Output the (x, y) coordinate of the center of the cell containing the given text.  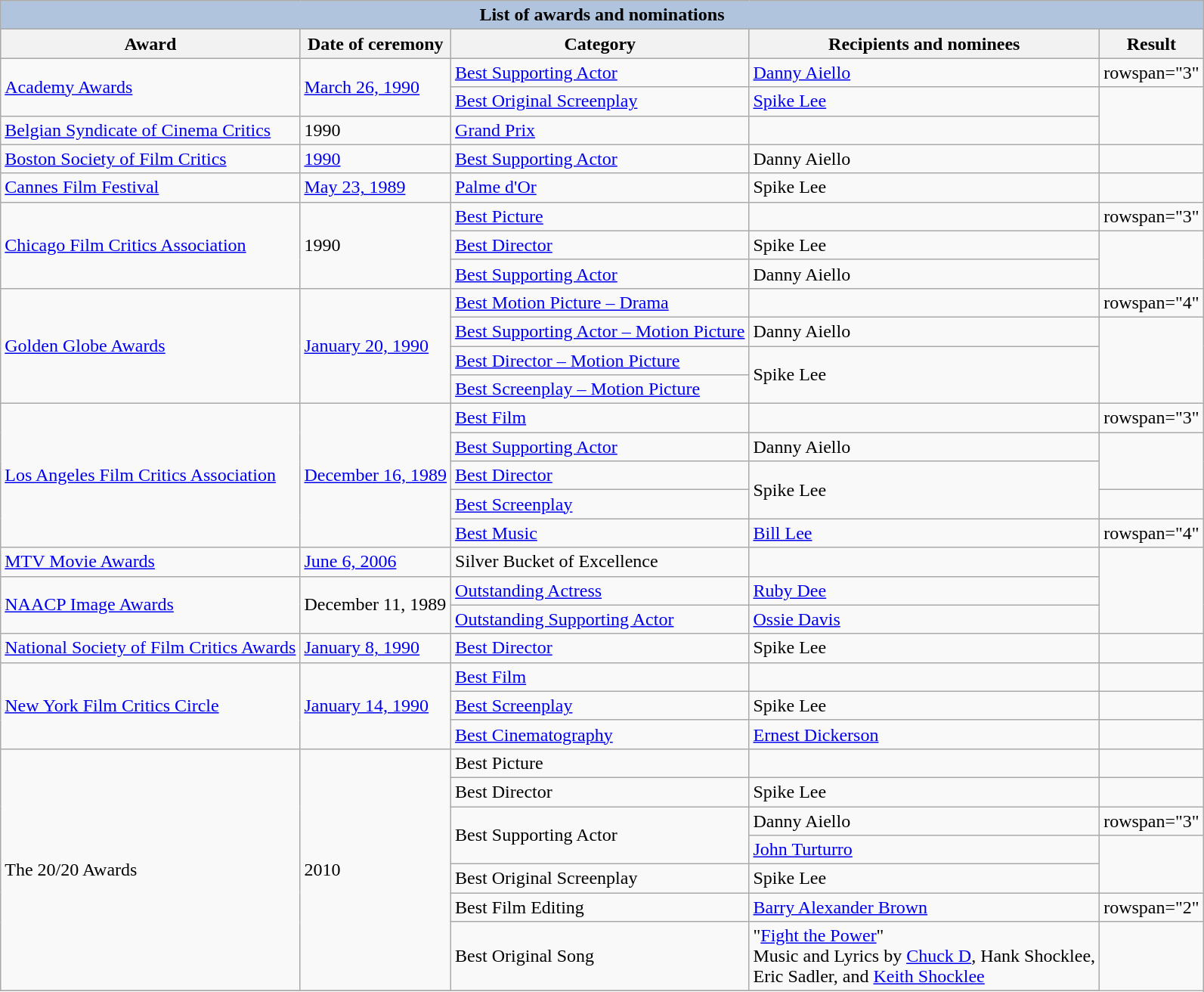
December 16, 1989 (376, 476)
March 26, 1990 (376, 87)
John Turturro (924, 850)
December 11, 1989 (376, 605)
Outstanding Supporting Actor (600, 619)
Silver Bucket of Excellence (600, 562)
Recipients and nominees (924, 44)
Best Motion Picture – Drama (600, 302)
Best Screenplay – Motion Picture (600, 389)
Best Director – Motion Picture (600, 361)
Date of ceremony (376, 44)
Boston Society of Film Critics (150, 159)
Result (1152, 44)
List of awards and nominations (602, 15)
Ruby Dee (924, 591)
June 6, 2006 (376, 562)
Category (600, 44)
January 8, 1990 (376, 648)
Grand Prix (600, 130)
Best Original Song (600, 956)
Outstanding Actress (600, 591)
Best Supporting Actor – Motion Picture (600, 331)
"Fight the Power"Music and Lyrics by Chuck D, Hank Shocklee,Eric Sadler, and Keith Shocklee (924, 956)
Belgian Syndicate of Cinema Critics (150, 130)
Los Angeles Film Critics Association (150, 476)
New York Film Critics Circle (150, 705)
Golden Globe Awards (150, 346)
Chicago Film Critics Association (150, 245)
Cannes Film Festival (150, 188)
Academy Awards (150, 87)
The 20/20 Awards (150, 870)
Best Music (600, 533)
Best Cinematography (600, 734)
National Society of Film Critics Awards (150, 648)
rowspan="2" (1152, 907)
Best Film Editing (600, 907)
MTV Movie Awards (150, 562)
Bill Lee (924, 533)
January 20, 1990 (376, 346)
2010 (376, 870)
May 23, 1989 (376, 188)
Ossie Davis (924, 619)
Award (150, 44)
Barry Alexander Brown (924, 907)
January 14, 1990 (376, 705)
NAACP Image Awards (150, 605)
Palme d'Or (600, 188)
Ernest Dickerson (924, 734)
